Pinpoint the cell where the given text exists, returning its (x, y) midpoint coordinate. 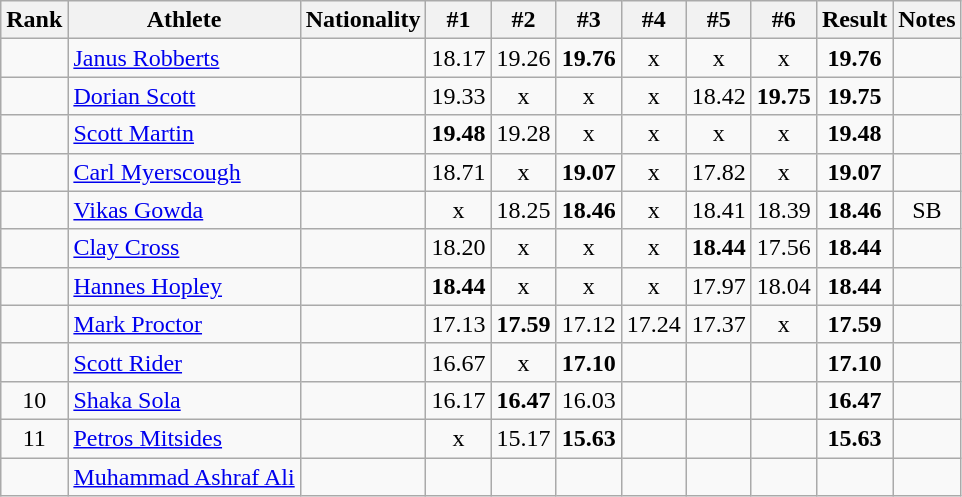
#5 (718, 20)
17.13 (458, 324)
18.20 (458, 248)
17.56 (784, 248)
16.03 (588, 400)
#4 (654, 20)
Petros Mitsides (184, 438)
19.28 (524, 134)
Result (854, 20)
#6 (784, 20)
17.12 (588, 324)
18.39 (784, 210)
11 (34, 438)
Vikas Gowda (184, 210)
18.17 (458, 58)
16.17 (458, 400)
17.82 (718, 172)
Shaka Sola (184, 400)
Janus Robberts (184, 58)
#2 (524, 20)
#1 (458, 20)
Scott Rider (184, 362)
Clay Cross (184, 248)
Carl Myerscough (184, 172)
10 (34, 400)
17.97 (718, 286)
18.04 (784, 286)
18.25 (524, 210)
Mark Proctor (184, 324)
17.37 (718, 324)
19.33 (458, 96)
16.67 (458, 362)
Scott Martin (184, 134)
19.26 (524, 58)
18.41 (718, 210)
Hannes Hopley (184, 286)
15.17 (524, 438)
Notes (927, 20)
17.24 (654, 324)
Dorian Scott (184, 96)
Nationality (363, 20)
Rank (34, 20)
SB (927, 210)
Muhammad Ashraf Ali (184, 477)
Athlete (184, 20)
18.42 (718, 96)
18.71 (458, 172)
#3 (588, 20)
